Find where the given text appears and provide that cell's center as [x, y] coordinate. 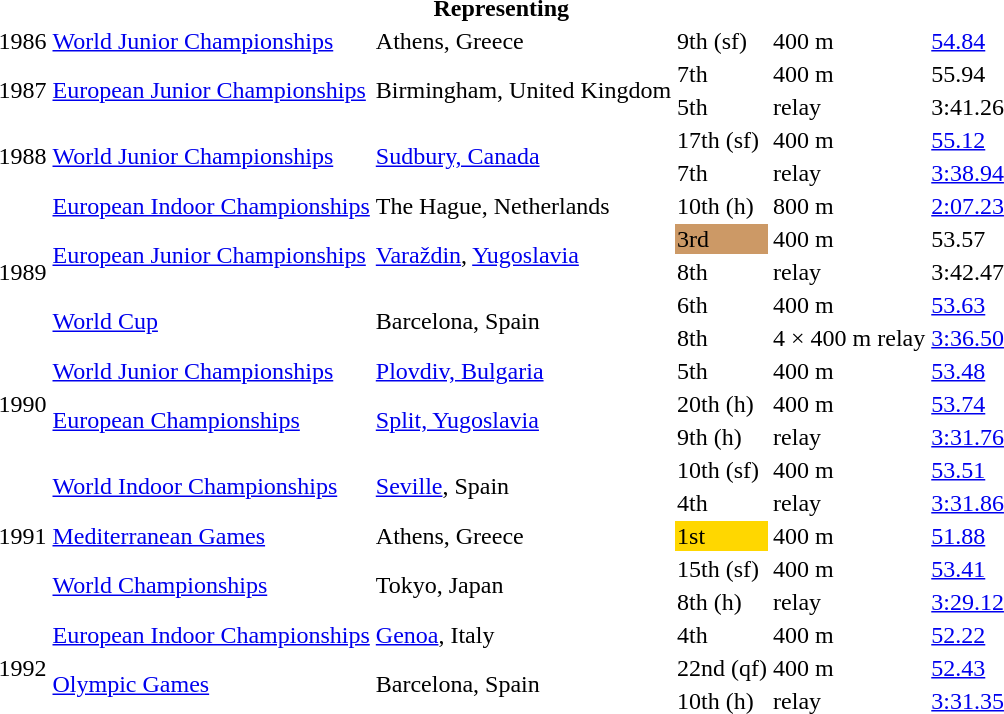
Sudbury, Canada [523, 156]
9th (sf) [722, 41]
Genoa, Italy [523, 635]
World Indoor Championships [211, 486]
Plovdiv, Bulgaria [523, 371]
15th (sf) [722, 569]
800 m [850, 206]
8th (h) [722, 602]
10th (sf) [722, 470]
World Championships [211, 586]
Seville, Spain [523, 486]
Birmingham, United Kingdom [523, 90]
17th (sf) [722, 140]
6th [722, 305]
3rd [722, 239]
Mediterranean Games [211, 536]
20th (h) [722, 404]
Tokyo, Japan [523, 586]
22nd (qf) [722, 668]
10th (h) [722, 206]
World Cup [211, 322]
European Championships [211, 420]
Barcelona, Spain [523, 322]
The Hague, Netherlands [523, 206]
4 × 400 m relay [850, 338]
1st [722, 536]
Split, Yugoslavia [523, 420]
Varaždin, Yugoslavia [523, 256]
9th (h) [722, 437]
